Provide the [X, Y] coordinate of the cell's center where the given text is located.  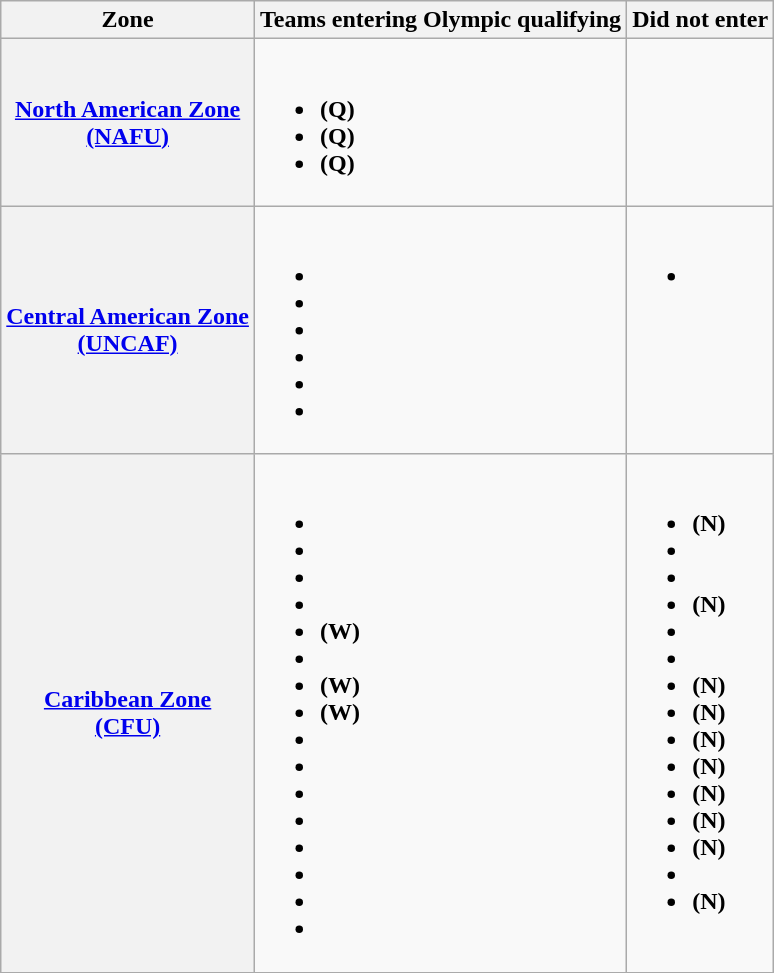
North American Zone(NAFU) [128, 122]
Zone [128, 20]
(W) (W) (W) [440, 713]
Central American Zone(UNCAF) [128, 330]
(Q) (Q) (Q) [440, 122]
Did not enter [700, 20]
(N) (N) (N) (N) (N) (N) (N) (N) (N) (N) [700, 713]
Caribbean Zone(CFU) [128, 713]
Teams entering Olympic qualifying [440, 20]
